Output the [X, Y] coordinate of the center of the cell containing the given text.  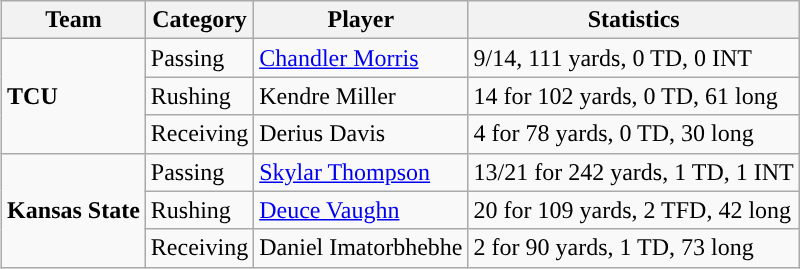
Player [361, 20]
14 for 102 yards, 0 TD, 61 long [634, 96]
Statistics [634, 20]
Category [199, 20]
Chandler Morris [361, 58]
TCU [74, 96]
Derius Davis [361, 134]
2 for 90 yards, 1 TD, 73 long [634, 248]
4 for 78 yards, 0 TD, 30 long [634, 134]
Kansas State [74, 210]
9/14, 111 yards, 0 TD, 0 INT [634, 58]
Kendre Miller [361, 96]
13/21 for 242 yards, 1 TD, 1 INT [634, 172]
Daniel Imatorbhebhe [361, 248]
Team [74, 20]
20 for 109 yards, 2 TFD, 42 long [634, 210]
Skylar Thompson [361, 172]
Deuce Vaughn [361, 210]
